Return the [x, y] coordinate for the center point of the cell that contains the specified text.  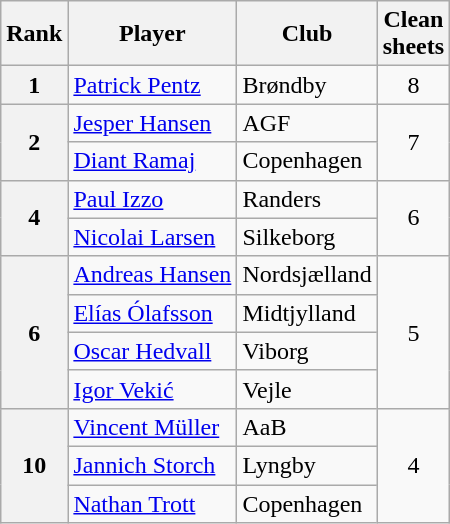
Randers [307, 199]
1 [34, 85]
Andreas Hansen [152, 275]
Viborg [307, 351]
Oscar Hedvall [152, 351]
AaB [307, 427]
Elías Ólafsson [152, 313]
Vejle [307, 389]
Vincent Müller [152, 427]
10 [34, 465]
Patrick Pentz [152, 85]
Jesper Hansen [152, 123]
Cleansheets [413, 34]
AGF [307, 123]
Diant Ramaj [152, 161]
Nicolai Larsen [152, 237]
Igor Vekić [152, 389]
Player [152, 34]
5 [413, 332]
Nordsjælland [307, 275]
Silkeborg [307, 237]
Nathan Trott [152, 503]
Midtjylland [307, 313]
8 [413, 85]
Club [307, 34]
Lyngby [307, 465]
Jannich Storch [152, 465]
Rank [34, 34]
Brøndby [307, 85]
Paul Izzo [152, 199]
2 [34, 142]
7 [413, 142]
